Return [x, y] of the center of cell containing provided text 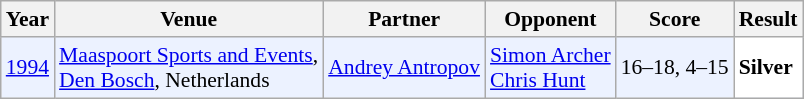
Year [28, 19]
Simon Archer Chris Hunt [550, 68]
Maaspoort Sports and Events,Den Bosch, Netherlands [188, 68]
Venue [188, 19]
16–18, 4–15 [675, 68]
Result [768, 19]
Andrey Antropov [404, 68]
1994 [28, 68]
Partner [404, 19]
Score [675, 19]
Silver [768, 68]
Opponent [550, 19]
